Return [X, Y] of the center of cell containing provided text 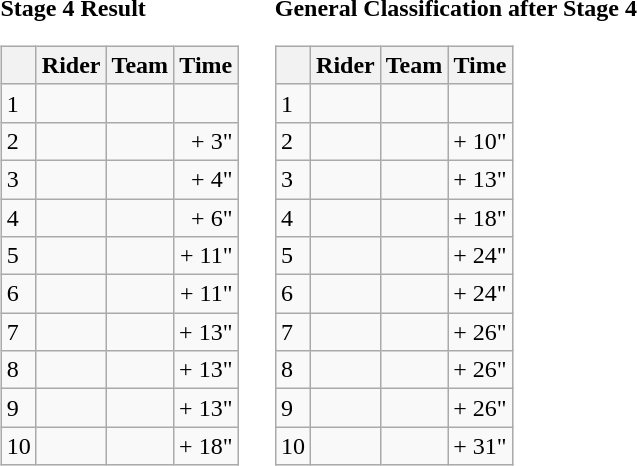
+ 3" [206, 141]
+ 4" [206, 179]
+ 10" [480, 141]
+ 31" [480, 446]
+ 6" [206, 217]
